Locate the cell with the specified text and output its (x, y) center coordinate. 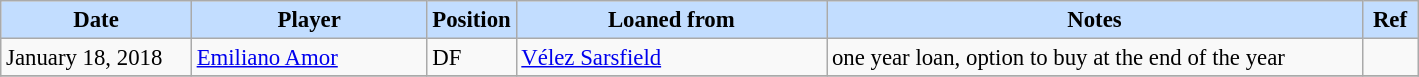
Position (472, 20)
Vélez Sarsfield (672, 58)
Date (96, 20)
Loaned from (672, 20)
one year loan, option to buy at the end of the year (1095, 58)
January 18, 2018 (96, 58)
Ref (1390, 20)
Notes (1095, 20)
DF (472, 58)
Player (309, 20)
Emiliano Amor (309, 58)
